Pinpoint the cell where the given text exists, returning its (x, y) midpoint coordinate. 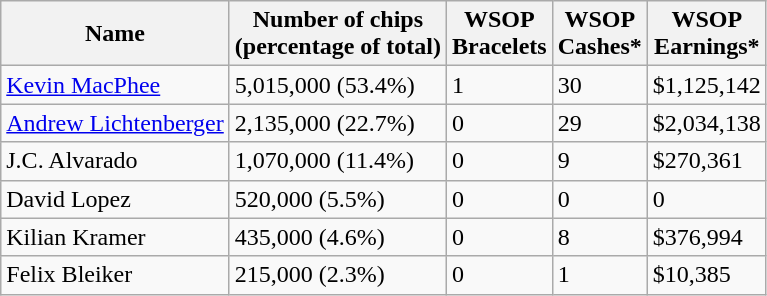
$376,994 (706, 237)
30 (600, 85)
J.C. Alvarado (116, 161)
Andrew Lichtenberger (116, 123)
$10,385 (706, 275)
WSOPBracelets (500, 34)
Kilian Kramer (116, 237)
$270,361 (706, 161)
2,135,000 (22.7%) (338, 123)
Name (116, 34)
Number of chips(percentage of total) (338, 34)
WSOPCashes* (600, 34)
215,000 (2.3%) (338, 275)
WSOPEarnings* (706, 34)
$1,125,142 (706, 85)
435,000 (4.6%) (338, 237)
5,015,000 (53.4%) (338, 85)
David Lopez (116, 199)
29 (600, 123)
$2,034,138 (706, 123)
1,070,000 (11.4%) (338, 161)
Kevin MacPhee (116, 85)
8 (600, 237)
Felix Bleiker (116, 275)
9 (600, 161)
520,000 (5.5%) (338, 199)
